Identify which cell holds the provided text, then report its (x, y) central coordinate. 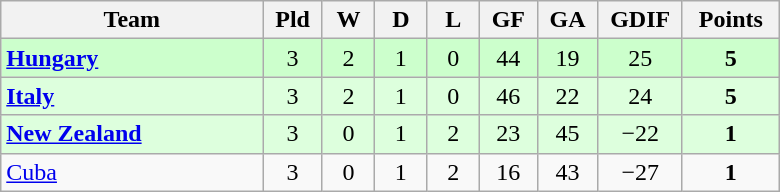
Points (730, 20)
GDIF (640, 20)
45 (568, 134)
L (453, 20)
W (348, 20)
D (401, 20)
Pld (292, 20)
19 (568, 58)
23 (508, 134)
−27 (640, 172)
Hungary (132, 58)
25 (640, 58)
22 (568, 96)
44 (508, 58)
Italy (132, 96)
24 (640, 96)
16 (508, 172)
46 (508, 96)
GF (508, 20)
GA (568, 20)
Cuba (132, 172)
−22 (640, 134)
43 (568, 172)
Team (132, 20)
New Zealand (132, 134)
